For the text-containing cell, return its midpoint in (X, Y) coordinate format. 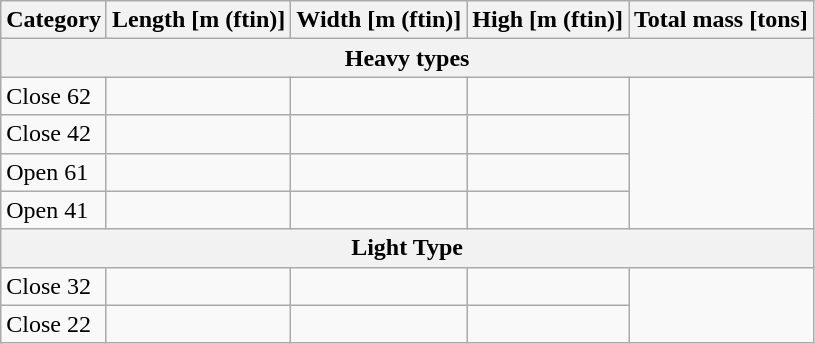
Category (54, 20)
Light Type (408, 248)
Length [m (ftin)] (198, 20)
Close 32 (54, 286)
Open 61 (54, 172)
Close 42 (54, 134)
Heavy types (408, 58)
Width [m (ftin)] (379, 20)
Total mass [tons] (720, 20)
High [m (ftin)] (548, 20)
Close 62 (54, 96)
Open 41 (54, 210)
Close 22 (54, 324)
